Provide the [x, y] coordinate of the cell's center where the given text is located.  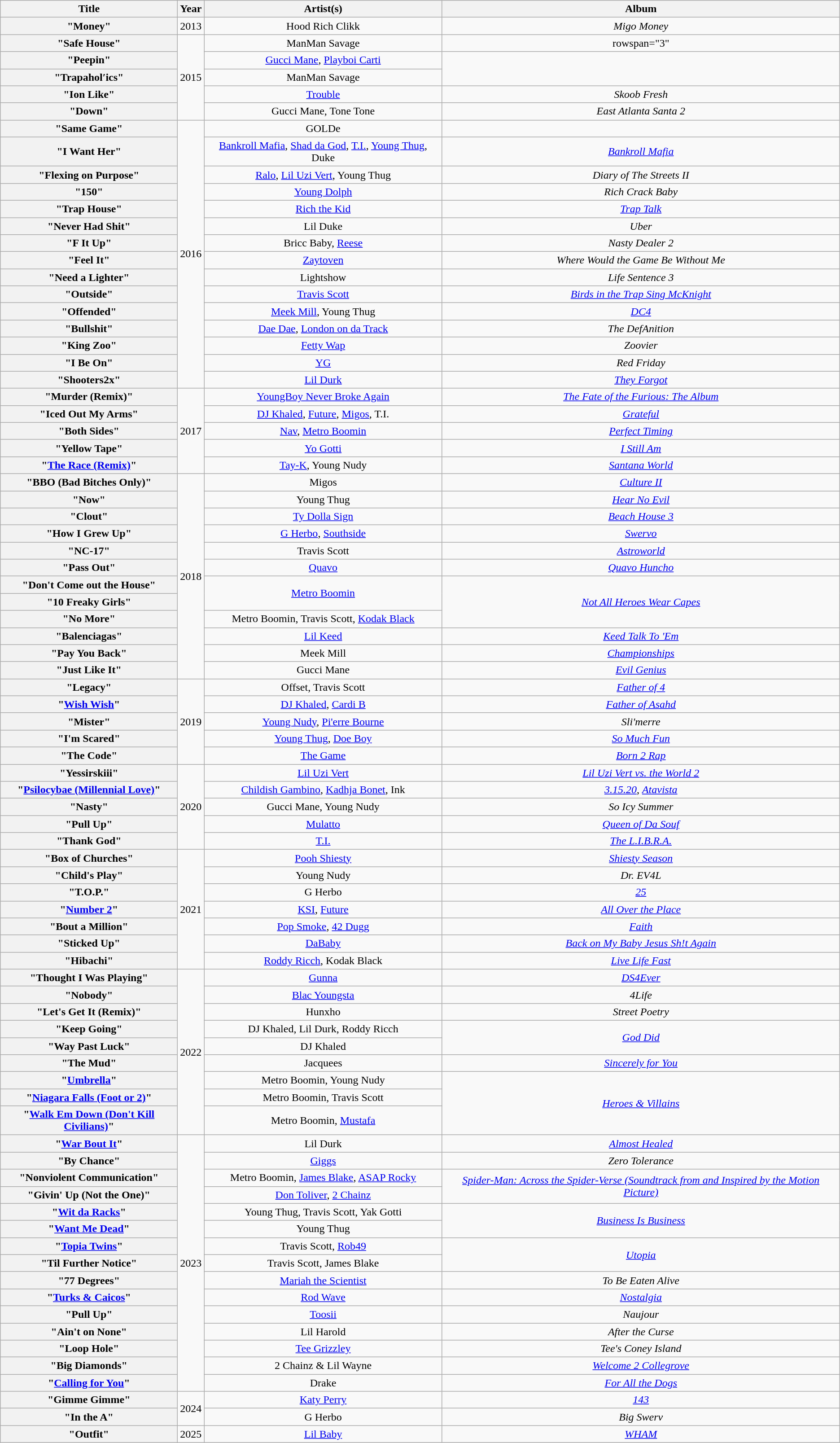
DaBaby [323, 943]
25 [641, 892]
"Givin' Up (Not the One)" [89, 1195]
2016 [191, 254]
Not All Heroes Wear Capes [641, 602]
DJ Khaled, Cardi B [323, 704]
Zero Tolerance [641, 1161]
Santana World [641, 465]
"Money" [89, 26]
"Yessirskiii" [89, 772]
"Want Me Dead" [89, 1229]
Shiesty Season [641, 858]
"Down" [89, 111]
"Thank God" [89, 841]
Rod Wave [323, 1297]
Bricc Baby, Reese [323, 243]
KSI, Future [323, 909]
"Wit da Racks" [89, 1212]
Metro Boomin, James Blake, ASAP Rocky [323, 1178]
"F It Up" [89, 243]
2017 [191, 431]
2 Chainz & Lil Wayne [323, 1366]
Lil Harold [323, 1332]
"The Race (Remix)" [89, 465]
"Peepin" [89, 60]
Nostalgia [641, 1297]
Bankroll Mafia [641, 152]
Astroworld [641, 551]
East Atlanta Santa 2 [641, 111]
Uber [641, 226]
Roddy Ricch, Kodak Black [323, 961]
Culture II [641, 482]
"NC-17" [89, 551]
Where Would the Game Be Without Me [641, 260]
2013 [191, 26]
Metro Boomin, Travis Scott [323, 1097]
Skoob Fresh [641, 94]
Grateful [641, 414]
"Nonviolent Communication" [89, 1178]
"Psilocybae (Millennial Love)" [89, 790]
Don Toliver, 2 Chainz [323, 1195]
Yo Gotti [323, 448]
2022 [191, 1052]
Title [89, 9]
Pop Smoke, 42 Dugg [323, 926]
Zaytoven [323, 260]
"Child's Play" [89, 875]
Metro Boomin, Travis Scott, Kodak Black [323, 619]
Gucci Mane, Playboi Carti [323, 60]
Diary of The Streets II [641, 175]
"Ion Like" [89, 94]
Street Poetry [641, 1012]
Jacquees [323, 1063]
Lightshow [323, 277]
Young Thug, Doe Boy [323, 738]
Championships [641, 653]
Travis Scott, Rob49 [323, 1246]
"Legacy" [89, 687]
Giggs [323, 1161]
Ralo, Lil Uzi Vert, Young Thug [323, 175]
"No More" [89, 619]
Zoovier [641, 346]
Swervo [641, 534]
"BBO (Bad Bitches Only)" [89, 482]
2020 [191, 807]
Rich the Kid [323, 209]
"Trapahol′ics" [89, 77]
Keed Talk To 'Em [641, 636]
To Be Eaten Alive [641, 1280]
GOLDe [323, 128]
Pooh Shiesty [323, 858]
G Herbo, Southside [323, 534]
Hunxho [323, 1012]
Gucci Mane, Tone Tone [323, 111]
"Ain't on None" [89, 1332]
Queen of Da Souf [641, 824]
"Feel It" [89, 260]
Almost Healed [641, 1144]
"Offended" [89, 311]
rowspan="3" [641, 43]
For All the Dogs [641, 1383]
"Mister" [89, 721]
Young Dolph [323, 192]
So Icy Summer [641, 807]
Utopia [641, 1254]
"Til Further Notice" [89, 1263]
"Big Diamonds" [89, 1366]
"Gimme Gimme" [89, 1400]
"Trap House" [89, 209]
Welcome 2 Collegrove [641, 1366]
"The Mud" [89, 1063]
The Fate of the Furious: The Album [641, 397]
Dae Dae, London on da Track [323, 329]
2019 [191, 721]
Trouble [323, 94]
3.15.20, Atavista [641, 790]
"Safe House" [89, 43]
2021 [191, 909]
Tee's Coney Island [641, 1349]
2018 [191, 576]
"Box of Churches" [89, 858]
Nav, Metro Boomin [323, 431]
The Game [323, 755]
"The Code" [89, 755]
"10 Freaky Girls" [89, 602]
"Clout" [89, 517]
"Walk Em Down (Don't Kill Civilians)" [89, 1120]
Year [191, 9]
"Outfit" [89, 1434]
"Way Past Luck" [89, 1046]
Back on My Baby Jesus Sh!t Again [641, 943]
T.I. [323, 841]
Nasty Dealer 2 [641, 243]
Blac Youngsta [323, 995]
Metro Boomin, Young Nudy [323, 1080]
"Bullshit" [89, 329]
"Iced Out My Arms" [89, 414]
Tee Grizzley [323, 1349]
Big Swerv [641, 1417]
"In the A" [89, 1417]
"Niagara Falls (Foot or 2)" [89, 1097]
Gucci Mane, Young Nudy [323, 807]
Quavo Huncho [641, 568]
2015 [191, 77]
Fetty Wap [323, 346]
Toosii [323, 1314]
The L.I.B.R.A. [641, 841]
"Shooters2x" [89, 380]
DS4Ever [641, 978]
"77 Degrees" [89, 1280]
"Pay You Back" [89, 653]
Metro Boomin, Mustafa [323, 1120]
"Outside" [89, 294]
"Let's Get It (Remix)" [89, 1012]
"Nasty" [89, 807]
"I Be On" [89, 363]
"Turks & Caicos" [89, 1297]
Beach House 3 [641, 517]
"Calling for You" [89, 1383]
"Keep Going" [89, 1029]
Katy Perry [323, 1400]
Young Nudy [323, 875]
Young Thug, Travis Scott, Yak Gotti [323, 1212]
"I'm Scared" [89, 738]
Live Life Fast [641, 961]
Father of 4 [641, 687]
YoungBoy Never Broke Again [323, 397]
"Bout a Million" [89, 926]
Naujour [641, 1314]
All Over the Place [641, 909]
"T.O.P." [89, 892]
Lil Uzi Vert [323, 772]
Lil Keed [323, 636]
"Topia Twins" [89, 1246]
God Did [641, 1037]
"By Chance" [89, 1161]
"How I Grew Up" [89, 534]
Faith [641, 926]
Evil Genius [641, 670]
2023 [191, 1263]
Sincerely for You [641, 1063]
"Need a Lighter" [89, 277]
The DefAnition [641, 329]
They Forgot [641, 380]
"Sticked Up" [89, 943]
"Thought I Was Playing" [89, 978]
"Flexing on Purpose" [89, 175]
DC4 [641, 311]
"Yellow Tape" [89, 448]
Sli'merre [641, 721]
Drake [323, 1383]
Tay-K, Young Nudy [323, 465]
After the Curse [641, 1332]
"Don't Come out the House" [89, 585]
"Loop Hole" [89, 1349]
Meek Mill [323, 653]
Migo Money [641, 26]
"War Bout It" [89, 1144]
Migos [323, 482]
I Still Am [641, 448]
Young Nudy, Pi'erre Bourne [323, 721]
Dr. EV4L [641, 875]
Artist(s) [323, 9]
DJ Khaled [323, 1046]
4Life [641, 995]
Trap Talk [641, 209]
"Same Game" [89, 128]
YG [323, 363]
Perfect Timing [641, 431]
Hear No Evil [641, 500]
Ty Dolla Sign [323, 517]
Heroes & Villains [641, 1103]
Birds in the Trap Sing McKnight [641, 294]
Mariah the Scientist [323, 1280]
Hood Rich Clikk [323, 26]
Metro Boomin [323, 593]
"King Zoo" [89, 346]
"Never Had Shit" [89, 226]
Lil Uzi Vert vs. the World 2 [641, 772]
"150" [89, 192]
Rich Crack Baby [641, 192]
"Now" [89, 500]
Gunna [323, 978]
"Balenciagas" [89, 636]
"I Want Her" [89, 152]
Childish Gambino, Kadhja Bonet, Ink [323, 790]
DJ Khaled, Future, Migos, T.I. [323, 414]
Business Is Business [641, 1220]
2024 [191, 1408]
Meek Mill, Young Thug [323, 311]
Mulatto [323, 824]
Bankroll Mafia, Shad da God, T.I., Young Thug, Duke [323, 152]
"Just Like It" [89, 670]
"Umbrella" [89, 1080]
DJ Khaled, Lil Durk, Roddy Ricch [323, 1029]
So Much Fun [641, 738]
"Murder (Remix)" [89, 397]
Spider-Man: Across the Spider-Verse (Soundtrack from and Inspired by the Motion Picture) [641, 1186]
"Hibachi" [89, 961]
Lil Duke [323, 226]
Born 2 Rap [641, 755]
143 [641, 1400]
Father of Asahd [641, 704]
"Both Sides" [89, 431]
Album [641, 9]
Quavo [323, 568]
Red Friday [641, 363]
Gucci Mane [323, 670]
WHAM [641, 1434]
"Pass Out" [89, 568]
2025 [191, 1434]
"Wish Wish" [89, 704]
"Nobody" [89, 995]
Travis Scott, James Blake [323, 1263]
Offset, Travis Scott [323, 687]
Life Sentence 3 [641, 277]
"Number 2" [89, 909]
Lil Baby [323, 1434]
